Identify which cell holds the provided text, then report its [X, Y] central coordinate. 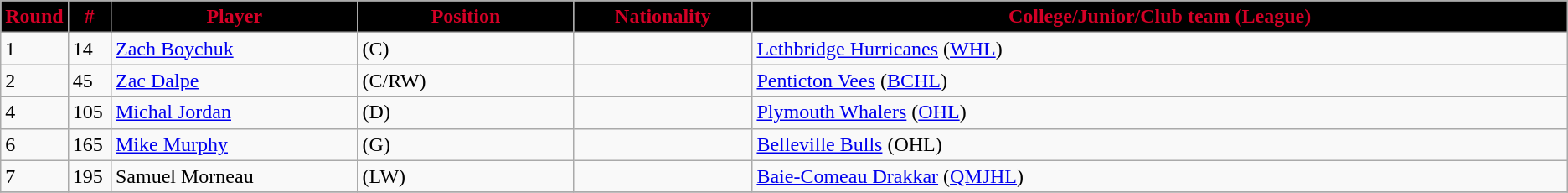
Nationality [663, 17]
6 [34, 144]
Samuel Morneau [235, 176]
2 [34, 81]
(C/RW) [466, 81]
Plymouth Whalers (OHL) [1159, 112]
College/Junior/Club team (League) [1159, 17]
45 [89, 81]
195 [89, 176]
Mike Murphy [235, 144]
(G) [466, 144]
Round [34, 17]
Zac Dalpe [235, 81]
14 [89, 49]
Lethbridge Hurricanes (WHL) [1159, 49]
165 [89, 144]
Belleville Bulls (OHL) [1159, 144]
Position [466, 17]
(LW) [466, 176]
4 [34, 112]
7 [34, 176]
(D) [466, 112]
Michal Jordan [235, 112]
Penticton Vees (BCHL) [1159, 81]
(C) [466, 49]
# [89, 17]
105 [89, 112]
Baie-Comeau Drakkar (QMJHL) [1159, 176]
Player [235, 17]
Zach Boychuk [235, 49]
1 [34, 49]
